Pinpoint the cell where the given text exists, returning its [x, y] midpoint coordinate. 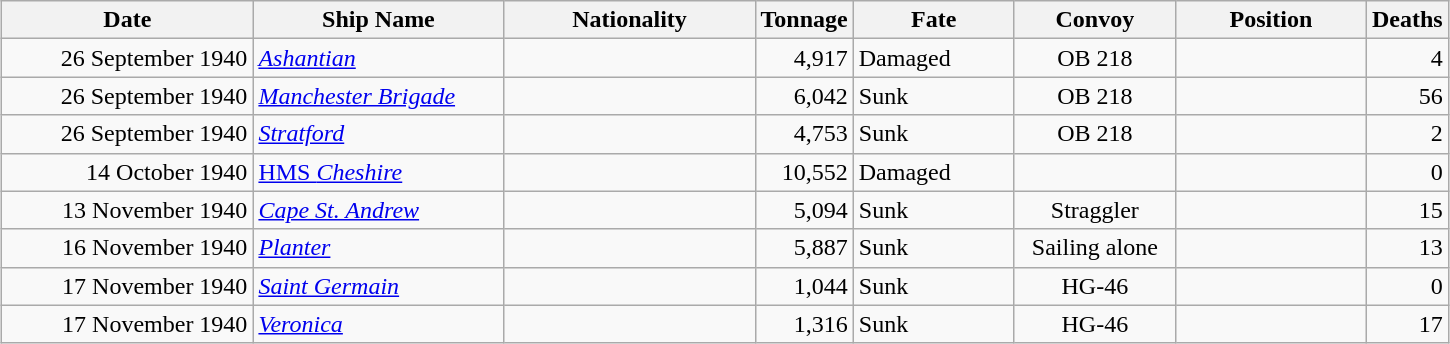
Date [128, 20]
Planter [378, 248]
Veronica [378, 324]
Saint Germain [378, 286]
Sailing alone [1094, 248]
Cape St. Andrew [378, 210]
56 [1407, 96]
14 October 1940 [128, 172]
1,316 [804, 324]
Nationality [630, 20]
4 [1407, 58]
4,917 [804, 58]
2 [1407, 134]
17 [1407, 324]
HMS Cheshire [378, 172]
4,753 [804, 134]
5,887 [804, 248]
Tonnage [804, 20]
13 November 1940 [128, 210]
10,552 [804, 172]
Fate [934, 20]
Stratford [378, 134]
6,042 [804, 96]
Straggler [1094, 210]
5,094 [804, 210]
13 [1407, 248]
15 [1407, 210]
16 November 1940 [128, 248]
Ashantian [378, 58]
Convoy [1094, 20]
Ship Name [378, 20]
Deaths [1407, 20]
Manchester Brigade [378, 96]
1,044 [804, 286]
Position [1270, 20]
